Find where the given text appears and provide that cell's center as [X, Y] coordinate. 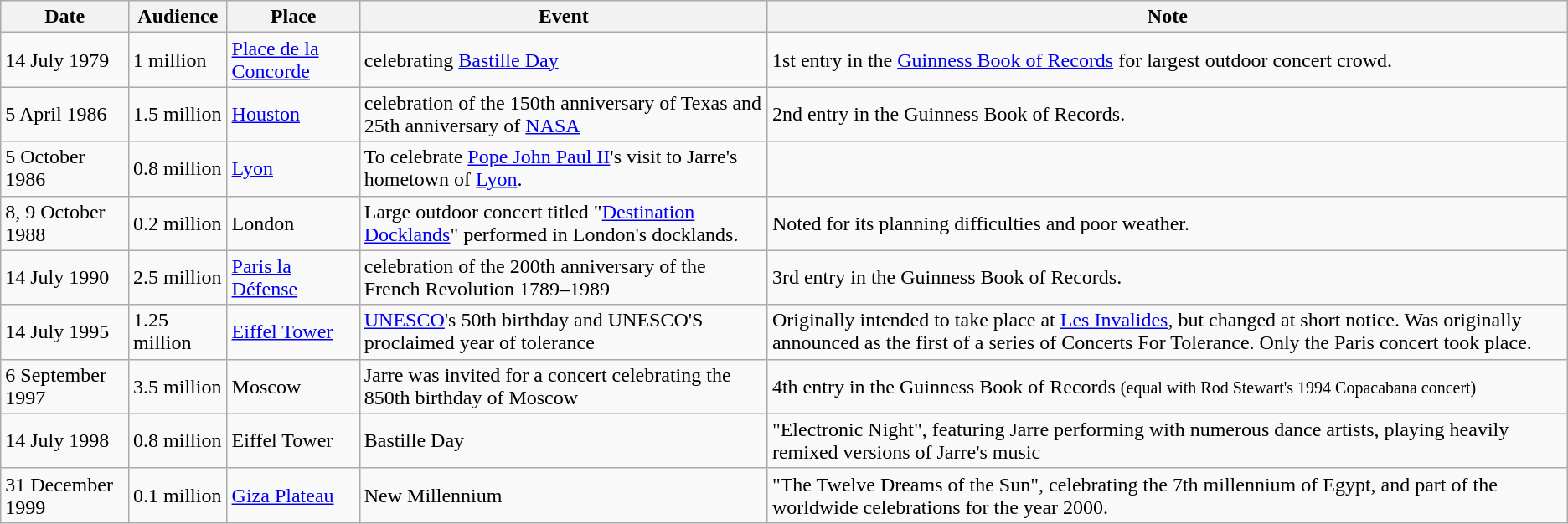
"The Twelve Dreams of the Sun", celebrating the 7th millennium of Egypt, and part of the worldwide celebrations for the year 2000. [1168, 496]
Place de la Concorde [293, 60]
To celebrate Pope John Paul II's visit to Jarre's hometown of Lyon. [563, 169]
Bastille Day [563, 440]
celebration of the 200th anniversary of the French Revolution 1789–1989 [563, 278]
Event [563, 17]
0.1 million [178, 496]
1.5 million [178, 114]
4th entry in the Guinness Book of Records (equal with Rod Stewart's 1994 Copacabana concert) [1168, 387]
2nd entry in the Guinness Book of Records. [1168, 114]
5 April 1986 [65, 114]
Date [65, 17]
1st entry in the Guinness Book of Records for largest outdoor concert crowd. [1168, 60]
3rd entry in the Guinness Book of Records. [1168, 278]
celebration of the 150th anniversary of Texas and 25th anniversary of NASA [563, 114]
14 July 1995 [65, 331]
14 July 1990 [65, 278]
Houston [293, 114]
Place [293, 17]
Large outdoor concert titled "Destination Docklands" performed in London's docklands. [563, 223]
London [293, 223]
"Electronic Night", featuring Jarre performing with numerous dance artists, playing heavily remixed versions of Jarre's music [1168, 440]
5 October 1986 [65, 169]
Audience [178, 17]
celebrating Bastille Day [563, 60]
6 September 1997 [65, 387]
1.25 million [178, 331]
Note [1168, 17]
New Millennium [563, 496]
14 July 1998 [65, 440]
14 July 1979 [65, 60]
2.5 million [178, 278]
UNESCO's 50th birthday and UNESCO'S proclaimed year of tolerance [563, 331]
0.2 million [178, 223]
31 December 1999 [65, 496]
Giza Plateau [293, 496]
Noted for its planning difficulties and poor weather. [1168, 223]
3.5 million [178, 387]
Paris la Défense [293, 278]
Lyon [293, 169]
Moscow [293, 387]
8, 9 October 1988 [65, 223]
Jarre was invited for a concert celebrating the 850th birthday of Moscow [563, 387]
1 million [178, 60]
